Capture the cell that displays the provided text and extract its (x, y) central coordinate. 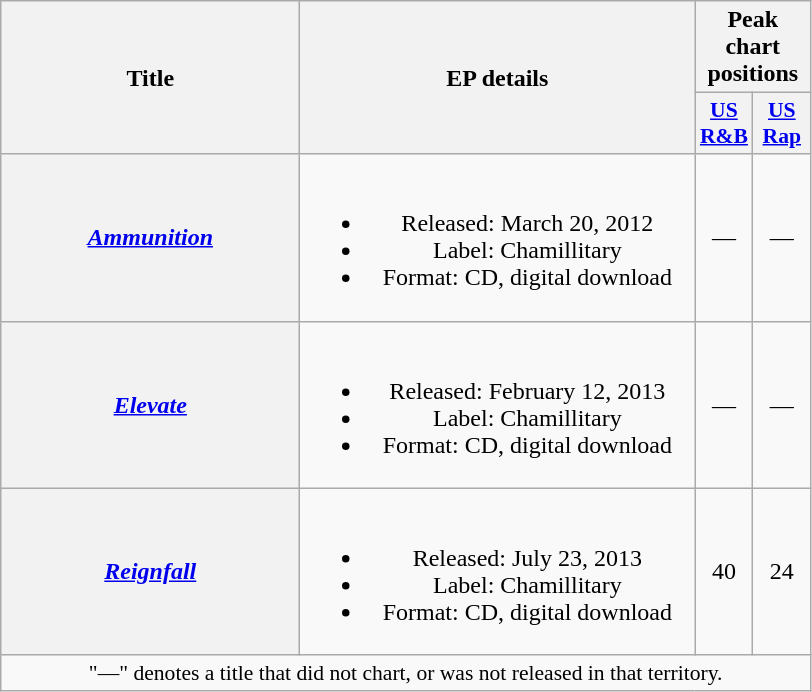
40 (724, 572)
US R&B (724, 124)
Released: February 12, 2013Label: ChamillitaryFormat: CD, digital download (498, 404)
Reignfall (150, 572)
24 (782, 572)
Title (150, 78)
Peak chart positions (753, 47)
US Rap (782, 124)
Released: July 23, 2013Label: ChamillitaryFormat: CD, digital download (498, 572)
"—" denotes a title that did not chart, or was not released in that territory. (406, 673)
EP details (498, 78)
Elevate (150, 404)
Released: March 20, 2012Label: ChamillitaryFormat: CD, digital download (498, 238)
Ammunition (150, 238)
